Extract the (x, y) coordinate from the center of the cell holding the provided text.  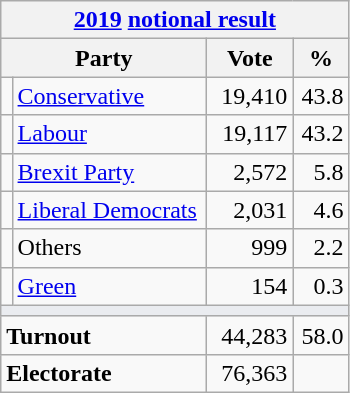
2019 notional result (175, 20)
43.2 (321, 134)
19,117 (250, 134)
Electorate (104, 373)
0.3 (321, 286)
154 (250, 286)
Green (110, 286)
2,031 (250, 210)
58.0 (321, 335)
5.8 (321, 172)
999 (250, 248)
43.8 (321, 96)
19,410 (250, 96)
Labour (110, 134)
Brexit Party (110, 172)
76,363 (250, 373)
44,283 (250, 335)
Turnout (104, 335)
Others (110, 248)
Vote (250, 58)
4.6 (321, 210)
Party (104, 58)
Liberal Democrats (110, 210)
% (321, 58)
Conservative (110, 96)
2.2 (321, 248)
2,572 (250, 172)
